Scan for the cell matching the given text and deliver its (X, Y) coordinate at center. 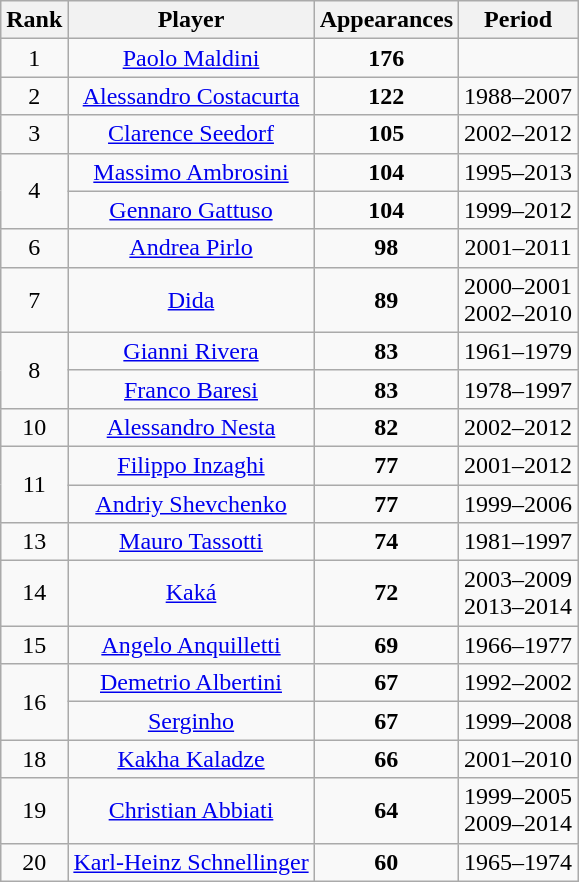
Kaká (191, 594)
Karl-Heinz Schnellinger (191, 862)
15 (34, 645)
Andriy Shevchenko (191, 503)
Gianni Rivera (191, 351)
6 (34, 248)
1999–20052009–2014 (518, 810)
105 (386, 134)
74 (386, 542)
176 (386, 58)
Alessandro Nesta (191, 427)
69 (386, 645)
2001–2010 (518, 759)
13 (34, 542)
Period (518, 20)
72 (386, 594)
2000–20012002–2010 (518, 300)
1961–1979 (518, 351)
2001–2011 (518, 248)
Player (191, 20)
1965–1974 (518, 862)
1999–2006 (518, 503)
1992–2002 (518, 683)
122 (386, 96)
1 (34, 58)
1995–2013 (518, 172)
7 (34, 300)
18 (34, 759)
Massimo Ambrosini (191, 172)
Demetrio Albertini (191, 683)
1978–1997 (518, 389)
1988–2007 (518, 96)
Kakha Kaladze (191, 759)
Rank (34, 20)
11 (34, 484)
Serginho (191, 721)
4 (34, 191)
2001–2012 (518, 465)
Dida (191, 300)
1999–2012 (518, 210)
3 (34, 134)
Andrea Pirlo (191, 248)
Gennaro Gattuso (191, 210)
Christian Abbiati (191, 810)
Angelo Anquilletti (191, 645)
8 (34, 370)
Clarence Seedorf (191, 134)
82 (386, 427)
2003–20092013–2014 (518, 594)
66 (386, 759)
19 (34, 810)
1966–1977 (518, 645)
10 (34, 427)
Filippo Inzaghi (191, 465)
Mauro Tassotti (191, 542)
2 (34, 96)
98 (386, 248)
Paolo Maldini (191, 58)
Franco Baresi (191, 389)
Alessandro Costacurta (191, 96)
60 (386, 862)
Appearances (386, 20)
1981–1997 (518, 542)
20 (34, 862)
64 (386, 810)
14 (34, 594)
89 (386, 300)
1999–2008 (518, 721)
16 (34, 702)
